Capture the cell that displays the provided text and extract its (x, y) central coordinate. 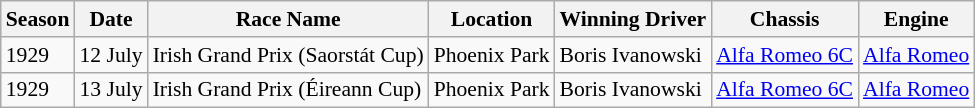
Engine (916, 19)
Chassis (784, 19)
Race Name (288, 19)
13 July (110, 90)
Season (38, 19)
Date (110, 19)
Irish Grand Prix (Saorstát Cup) (288, 55)
Winning Driver (634, 19)
Irish Grand Prix (Éireann Cup) (288, 90)
12 July (110, 55)
Location (492, 19)
